Return the [X, Y] coordinate for the center point of the cell that contains the specified text.  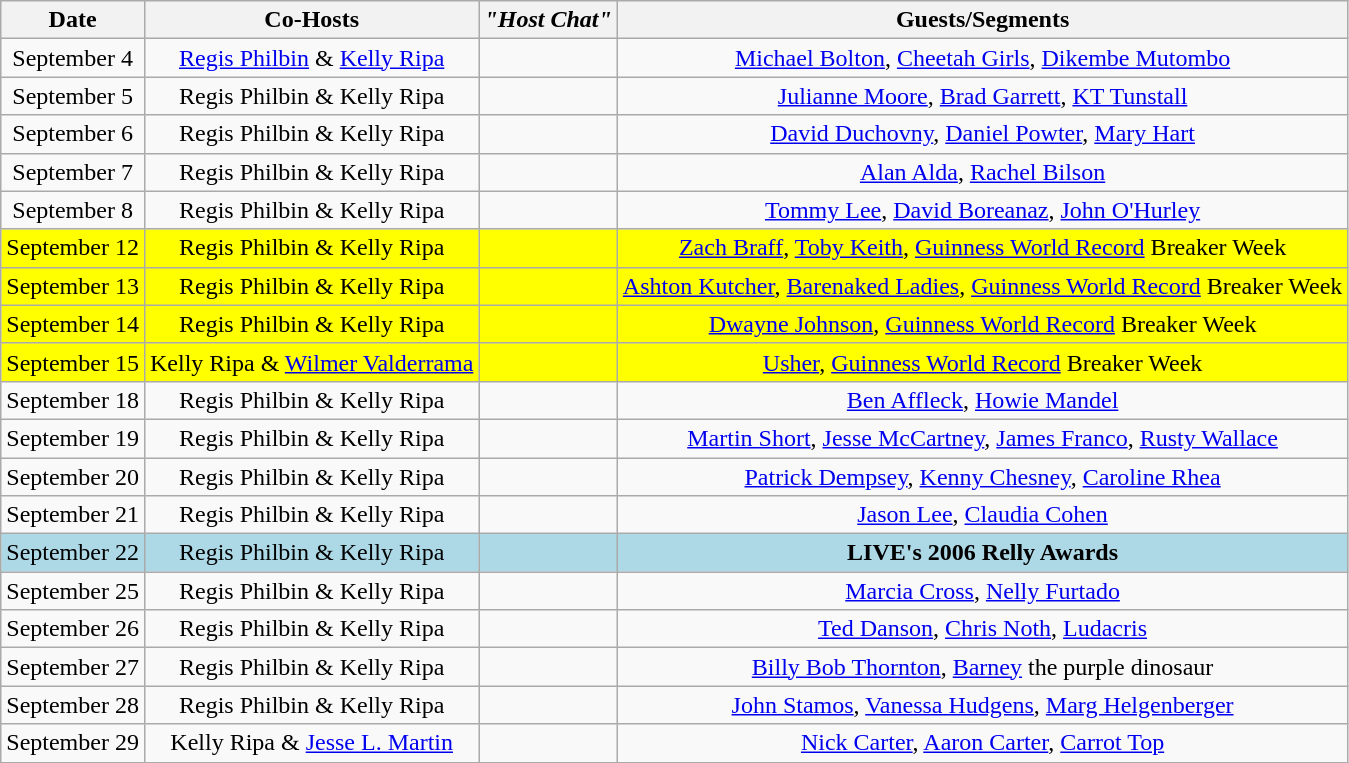
Alan Alda, Rachel Bilson [982, 172]
Guests/Segments [982, 20]
Ben Affleck, Howie Mandel [982, 400]
John Stamos, Vanessa Hudgens, Marg Helgenberger [982, 705]
LIVE's 2006 Relly Awards [982, 553]
September 19 [73, 438]
September 29 [73, 743]
Marcia Cross, Nelly Furtado [982, 591]
Billy Bob Thornton, Barney the purple dinosaur [982, 667]
Usher, Guinness World Record Breaker Week [982, 362]
September 8 [73, 210]
September 13 [73, 286]
September 6 [73, 134]
Nick Carter, Aaron Carter, Carrot Top [982, 743]
Co-Hosts [311, 20]
September 5 [73, 96]
September 22 [73, 553]
"Host Chat" [548, 20]
Kelly Ripa & Wilmer Valderrama [311, 362]
Julianne Moore, Brad Garrett, KT Tunstall [982, 96]
Kelly Ripa & Jesse L. Martin [311, 743]
Martin Short, Jesse McCartney, James Franco, Rusty Wallace [982, 438]
September 27 [73, 667]
September 15 [73, 362]
September 25 [73, 591]
September 20 [73, 477]
Ashton Kutcher, Barenaked Ladies, Guinness World Record Breaker Week [982, 286]
Patrick Dempsey, Kenny Chesney, Caroline Rhea [982, 477]
Ted Danson, Chris Noth, Ludacris [982, 629]
Zach Braff, Toby Keith, Guinness World Record Breaker Week [982, 248]
September 21 [73, 515]
Dwayne Johnson, Guinness World Record Breaker Week [982, 324]
September 14 [73, 324]
Date [73, 20]
Michael Bolton, Cheetah Girls, Dikembe Mutombo [982, 58]
September 12 [73, 248]
September 26 [73, 629]
September 18 [73, 400]
September 28 [73, 705]
Jason Lee, Claudia Cohen [982, 515]
September 7 [73, 172]
Tommy Lee, David Boreanaz, John O'Hurley [982, 210]
David Duchovny, Daniel Powter, Mary Hart [982, 134]
September 4 [73, 58]
